Extract the (x, y) coordinate from the center of the cell holding the provided text.  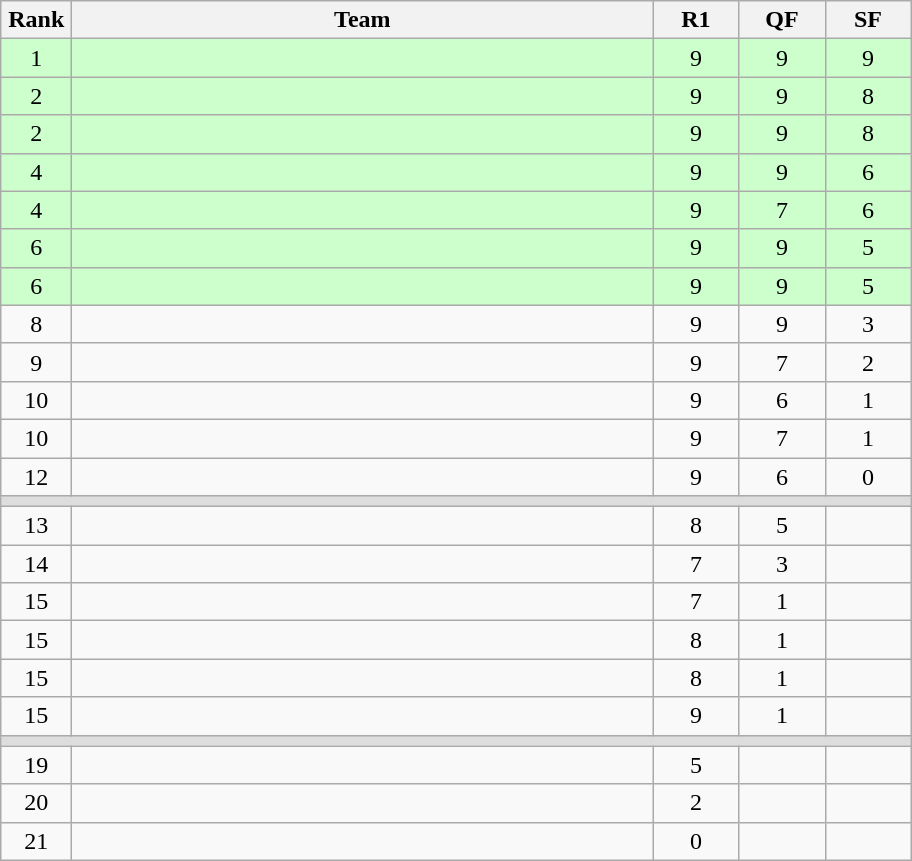
21 (36, 841)
20 (36, 803)
Team (362, 20)
13 (36, 526)
SF (868, 20)
Rank (36, 20)
QF (782, 20)
R1 (696, 20)
19 (36, 765)
14 (36, 564)
12 (36, 477)
